Detect which cell encompasses the target text, then output its [x, y] center coordinate. 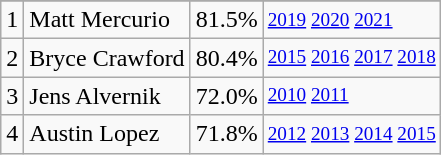
Bryce Crawford [107, 58]
81.5% [226, 20]
Austin Lopez [107, 134]
72.0% [226, 96]
71.8% [226, 134]
2010 2011 [352, 96]
1 [12, 20]
80.4% [226, 58]
2 [12, 58]
Jens Alvernik [107, 96]
3 [12, 96]
2019 2020 2021 [352, 20]
2015 2016 2017 2018 [352, 58]
Matt Mercurio [107, 20]
2012 2013 2014 2015 [352, 134]
4 [12, 134]
